Pinpoint the cell where the given text exists, returning its (X, Y) midpoint coordinate. 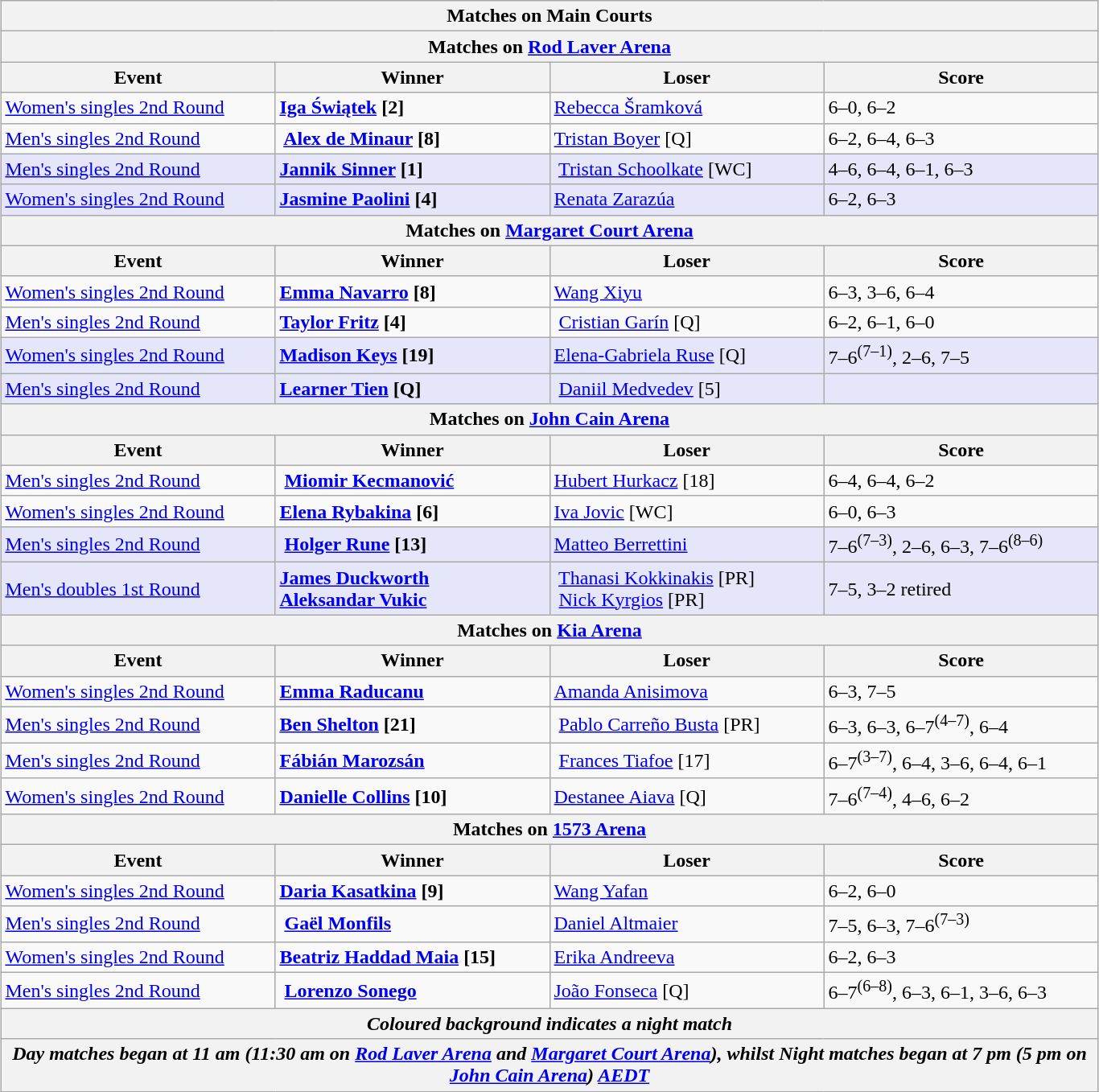
Danielle Collins [10] (412, 797)
6–3, 3–6, 6–4 (961, 291)
Cristian Garín [Q] (687, 322)
7–5, 6–3, 7–6(7–3) (961, 924)
Jasmine Paolini [4] (412, 200)
Alex de Minaur [8] (412, 138)
Tristan Boyer [Q] (687, 138)
Matches on John Cain Arena (549, 419)
Lorenzo Sonego (412, 991)
Elena-Gabriela Ruse [Q] (687, 356)
Amanda Anisimova (687, 691)
Gaël Monfils (412, 924)
Matches on 1573 Arena (549, 830)
Miomir Kecmanović (412, 480)
Ben Shelton [21] (412, 724)
Wang Xiyu (687, 291)
Holger Rune [13] (412, 544)
Rebecca Šramková (687, 108)
Matches on Rod Laver Arena (549, 47)
Men's doubles 1st Round (138, 589)
6–0, 6–3 (961, 511)
Jannik Sinner [1] (412, 169)
6–2, 6–0 (961, 891)
Iva Jovic [WC] (687, 511)
Learner Tien [Q] (412, 389)
Beatriz Haddad Maia [15] (412, 958)
João Fonseca [Q] (687, 991)
Renata Zarazúa (687, 200)
Tristan Schoolkate [WC] (687, 169)
Matches on Main Courts (549, 16)
Iga Świątek [2] (412, 108)
Daria Kasatkina [9] (412, 891)
Matteo Berrettini (687, 544)
Matches on Kia Arena (549, 630)
Frances Tiafoe [17] (687, 761)
Day matches began at 11 am (11:30 am on Rod Laver Arena and Margaret Court Arena), whilst Night matches began at 7 pm (5 pm on John Cain Arena) AEDT (549, 1065)
Daniel Altmaier (687, 924)
Erika Andreeva (687, 958)
6–7(6–8), 6–3, 6–1, 3–6, 6–3 (961, 991)
Emma Navarro [8] (412, 291)
7–6(7–4), 4–6, 6–2 (961, 797)
Pablo Carreño Busta [PR] (687, 724)
Emma Raducanu (412, 691)
Thanasi Kokkinakis [PR] Nick Kyrgios [PR] (687, 589)
6–7(3–7), 6–4, 3–6, 6–4, 6–1 (961, 761)
6–3, 7–5 (961, 691)
Fábián Marozsán (412, 761)
6–2, 6–4, 6–3 (961, 138)
7–5, 3–2 retired (961, 589)
Destanee Aiava [Q] (687, 797)
James Duckworth Aleksandar Vukic (412, 589)
7–6(7–3), 2–6, 6–3, 7–6(8–6) (961, 544)
Daniil Medvedev [5] (687, 389)
6–2, 6–1, 6–0 (961, 322)
Madison Keys [19] (412, 356)
6–3, 6–3, 6–7(4–7), 6–4 (961, 724)
Taylor Fritz [4] (412, 322)
7–6(7–1), 2–6, 7–5 (961, 356)
4–6, 6–4, 6–1, 6–3 (961, 169)
Wang Yafan (687, 891)
Matches on Margaret Court Arena (549, 230)
Elena Rybakina [6] (412, 511)
6–0, 6–2 (961, 108)
Hubert Hurkacz [18] (687, 480)
Coloured background indicates a night match (549, 1024)
6–4, 6–4, 6–2 (961, 480)
